Extract the (x, y) coordinate from the center of the cell holding the provided text.  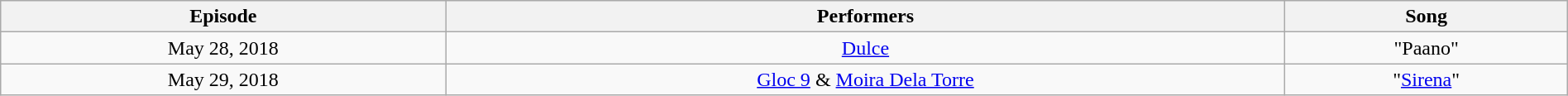
Episode (223, 17)
Dulce (865, 48)
"Sirena" (1426, 79)
Gloc 9 & Moira Dela Torre (865, 79)
Song (1426, 17)
Performers (865, 17)
"Paano" (1426, 48)
May 29, 2018 (223, 79)
May 28, 2018 (223, 48)
